Identify which cell holds the provided text, then report its (x, y) central coordinate. 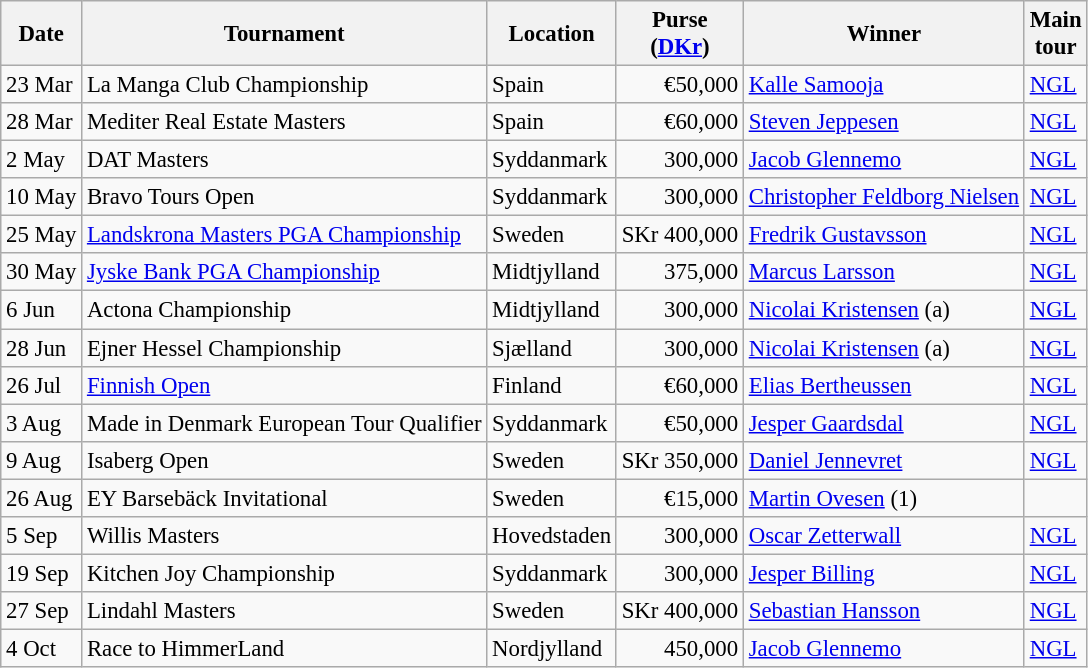
Sjælland (552, 348)
Hovedstaden (552, 536)
Tournament (284, 34)
Maintour (1056, 34)
Jesper Billing (884, 573)
26 Aug (42, 498)
6 Jun (42, 310)
Location (552, 34)
28 Jun (42, 348)
5 Sep (42, 536)
€15,000 (680, 498)
Marcus Larsson (884, 273)
Martin Ovesen (1) (884, 498)
19 Sep (42, 573)
Willis Masters (284, 536)
26 Jul (42, 385)
Bravo Tours Open (284, 197)
27 Sep (42, 611)
Isaberg Open (284, 460)
Jesper Gaardsdal (884, 423)
Purse(DKr) (680, 34)
SKr 350,000 (680, 460)
EY Barsebäck Invitational (284, 498)
23 Mar (42, 85)
10 May (42, 197)
375,000 (680, 273)
Elias Bertheussen (884, 385)
Sebastian Hansson (884, 611)
Date (42, 34)
Fredrik Gustavsson (884, 235)
9 Aug (42, 460)
Kitchen Joy Championship (284, 573)
Steven Jeppesen (884, 122)
La Manga Club Championship (284, 85)
Finland (552, 385)
2 May (42, 160)
Race to HimmerLand (284, 648)
25 May (42, 235)
DAT Masters (284, 160)
4 Oct (42, 648)
Jyske Bank PGA Championship (284, 273)
450,000 (680, 648)
Actona Championship (284, 310)
3 Aug (42, 423)
30 May (42, 273)
Made in Denmark European Tour Qualifier (284, 423)
Mediter Real Estate Masters (284, 122)
Daniel Jennevret (884, 460)
Lindahl Masters (284, 611)
Finnish Open (284, 385)
Oscar Zetterwall (884, 536)
Winner (884, 34)
Landskrona Masters PGA Championship (284, 235)
Ejner Hessel Championship (284, 348)
Christopher Feldborg Nielsen (884, 197)
Kalle Samooja (884, 85)
Nordjylland (552, 648)
28 Mar (42, 122)
